Return the (x, y) coordinate for the center point of the cell that contains the specified text.  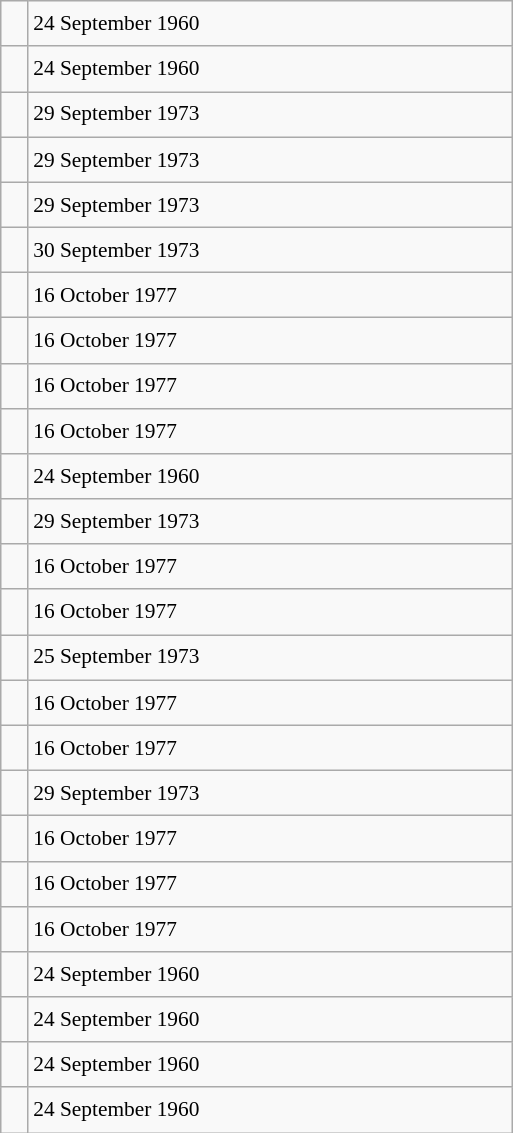
30 September 1973 (270, 250)
25 September 1973 (270, 658)
